Detect which cell encompasses the target text, then output its [x, y] center coordinate. 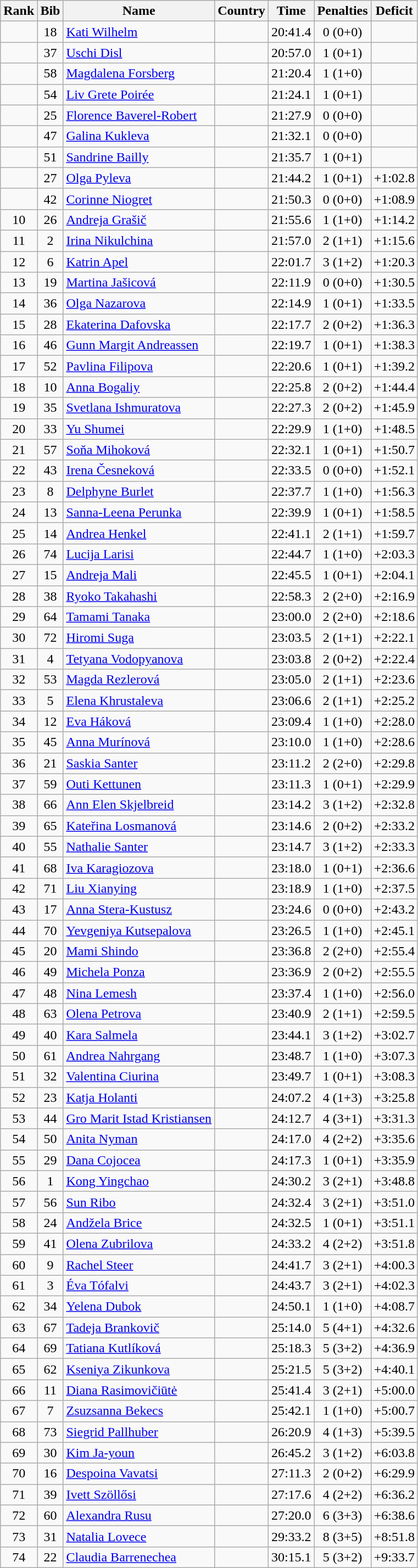
Ann Elen Skjelbreid [139, 805]
23:44.1 [291, 1035]
Olena Zubrilova [139, 1244]
+1:15.6 [394, 240]
+2:23.6 [394, 680]
22:33.5 [291, 471]
Iva Karagiozova [139, 867]
20:57.0 [291, 53]
+1:14.2 [394, 220]
Tetyana Vodopyanova [139, 659]
21:50.3 [291, 199]
+2:32.8 [394, 805]
Kseniya Zikunkova [139, 1369]
Kateřina Losmanová [139, 826]
Natalia Lovece [139, 1536]
Rachel Steer [139, 1264]
Name [139, 11]
22:58.3 [291, 596]
Elena Khrustaleva [139, 701]
+2:45.1 [394, 931]
+2:56.0 [394, 993]
Claudia Barrenechea [139, 1557]
23:18.9 [291, 888]
Ivett Szöllősi [139, 1494]
+2:59.5 [394, 1014]
29:33.2 [291, 1536]
1 [51, 1181]
22:14.9 [291, 304]
Olga Pyleva [139, 178]
Sanna-Leena Perunka [139, 512]
Nina Lemesh [139, 993]
Corinne Niogret [139, 199]
22:45.5 [291, 575]
Zsuzsanna Bekecs [139, 1411]
+6:38.6 [394, 1515]
Kara Salmela [139, 1035]
24:12.7 [291, 1118]
23:14.7 [291, 847]
Yelena Dubok [139, 1307]
25:41.4 [291, 1390]
+2:55.5 [394, 972]
+1:02.8 [394, 178]
Siegrid Pallhuber [139, 1432]
+2:29.9 [394, 784]
Magdalena Forsberg [139, 74]
Katja Holanti [139, 1097]
Bib [51, 11]
+2:33.2 [394, 826]
Anna Stera-Kustusz [139, 909]
23:03.5 [291, 638]
+5:00.7 [394, 1411]
24:17.3 [291, 1160]
+1:38.3 [394, 345]
+2:18.6 [394, 617]
Pavlina Filipova [139, 366]
23:49.7 [291, 1077]
Michela Ponza [139, 972]
Ryoko Takahashi [139, 596]
7 [51, 1411]
Diana Rasimovičiūtė [139, 1390]
24:43.7 [291, 1286]
5 (4+1) [343, 1328]
22:44.7 [291, 554]
23:14.6 [291, 826]
24:07.2 [291, 1097]
+6:03.8 [394, 1453]
+1:52.1 [394, 471]
+2:29.8 [394, 763]
23:11.2 [291, 763]
Deficit [394, 11]
+5:39.5 [394, 1432]
Outi Kettunen [139, 784]
23:06.6 [291, 701]
+3:48.8 [394, 1181]
Rank [19, 11]
+1:50.7 [394, 450]
+8:51.8 [394, 1536]
Mami Shindo [139, 951]
4 [51, 659]
+2:04.1 [394, 575]
+4:40.1 [394, 1369]
Andreja Mali [139, 575]
Liv Grete Poirée [139, 94]
+1:59.7 [394, 533]
+3:51.8 [394, 1244]
+1:58.5 [394, 512]
22:01.7 [291, 262]
+1:45.9 [394, 408]
21:57.0 [291, 240]
+1:33.5 [394, 304]
Andrea Nahrgang [139, 1056]
+2:16.9 [394, 596]
22:37.7 [291, 491]
25:14.0 [291, 1328]
22:17.7 [291, 324]
25:21.5 [291, 1369]
22:27.3 [291, 408]
21:35.7 [291, 157]
Kati Wilhelm [139, 32]
+6:36.2 [394, 1494]
Dana Cojocea [139, 1160]
Florence Baverel-Robert [139, 115]
30:15.1 [291, 1557]
Soňa Mihoková [139, 450]
20:41.4 [291, 32]
Time [291, 11]
+9:33.7 [394, 1557]
3 [51, 1286]
24:32.5 [291, 1223]
21:27.9 [291, 115]
Despoina Vavatsi [139, 1474]
+2:55.4 [394, 951]
Ekaterina Dafovska [139, 324]
26:45.2 [291, 1453]
+4:36.9 [394, 1348]
22:41.1 [291, 533]
Nathalie Santer [139, 847]
9 [51, 1264]
24:17.0 [291, 1139]
Andrea Henkel [139, 533]
+4:32.6 [394, 1328]
+1:44.4 [394, 387]
+1:20.3 [394, 262]
21:20.4 [291, 74]
24:32.4 [291, 1202]
22:29.9 [291, 429]
24:41.7 [291, 1264]
23:00.0 [291, 617]
+4:02.3 [394, 1286]
23:09.4 [291, 721]
+2:37.5 [394, 888]
23:03.8 [291, 659]
Olena Petrova [139, 1014]
+2:22.1 [394, 638]
23:11.3 [291, 784]
+2:28.0 [394, 721]
Hiromi Suga [139, 638]
Éva Tófalvi [139, 1286]
+1:36.3 [394, 324]
22:20.6 [291, 366]
22:39.9 [291, 512]
8 [51, 491]
23:48.7 [291, 1056]
Saskia Santer [139, 763]
24:30.2 [291, 1181]
Alexandra Rusu [139, 1515]
22:32.1 [291, 450]
+4:00.3 [394, 1264]
+1:39.2 [394, 366]
Irena Česneková [139, 471]
21:55.6 [291, 220]
+3:08.3 [394, 1077]
23:36.8 [291, 951]
27:11.3 [291, 1474]
+3:31.3 [394, 1118]
+5:00.0 [394, 1390]
+3:25.8 [394, 1097]
Penalties [343, 11]
Sandrine Bailly [139, 157]
2 [51, 240]
Anna Murínová [139, 742]
+3:35.6 [394, 1139]
Yevgeniya Kutsepalova [139, 931]
+2:36.6 [394, 867]
Andžela Brice [139, 1223]
Magda Rezlerová [139, 680]
27:20.0 [291, 1515]
+1:56.3 [394, 491]
+4:08.7 [394, 1307]
23:05.0 [291, 680]
Yu Shumei [139, 429]
23:40.9 [291, 1014]
+3:35.9 [394, 1160]
5 [51, 701]
Anna Bogaliy [139, 387]
23:14.2 [291, 805]
Lucija Larisi [139, 554]
+2:22.4 [394, 659]
22:19.7 [291, 345]
25:42.1 [291, 1411]
24:33.2 [291, 1244]
+3:51.0 [394, 1202]
22:11.9 [291, 283]
Gunn Margit Andreassen [139, 345]
+1:48.5 [394, 429]
25:18.3 [291, 1348]
8 (3+5) [343, 1536]
Anita Nyman [139, 1139]
23:37.4 [291, 993]
Andreja Grašič [139, 220]
24:50.1 [291, 1307]
Irina Nikulchina [139, 240]
+2:25.2 [394, 701]
Tamami Tanaka [139, 617]
+3:02.7 [394, 1035]
Valentina Ciurina [139, 1077]
+2:28.6 [394, 742]
23:24.6 [291, 909]
Gro Marit Istad Kristiansen [139, 1118]
+2:33.3 [394, 847]
Olga Nazarova [139, 304]
26:20.9 [291, 1432]
+2:03.3 [394, 554]
22:25.8 [291, 387]
Tatiana Kutlíková [139, 1348]
Galina Kukleva [139, 136]
Uschi Disl [139, 53]
Sun Ribo [139, 1202]
Liu Xianying [139, 888]
23:10.0 [291, 742]
Tadeja Brankovič [139, 1328]
Eva Háková [139, 721]
27:17.6 [291, 1494]
+3:07.3 [394, 1056]
23:36.9 [291, 972]
Martina Jašicová [139, 283]
Kim Ja-youn [139, 1453]
23:26.5 [291, 931]
Delphyne Burlet [139, 491]
Kong Yingchao [139, 1181]
Country [242, 11]
+6:29.9 [394, 1474]
21:32.1 [291, 136]
+2:43.2 [394, 909]
4 (3+1) [343, 1118]
+1:30.5 [394, 283]
6 [51, 262]
+1:08.9 [394, 199]
6 (3+3) [343, 1515]
+3:51.1 [394, 1223]
21:44.2 [291, 178]
21:24.1 [291, 94]
23:18.0 [291, 867]
Katrin Apel [139, 262]
Svetlana Ishmuratova [139, 408]
